Provide the [x, y] coordinate of the cell's center where the given text is located.  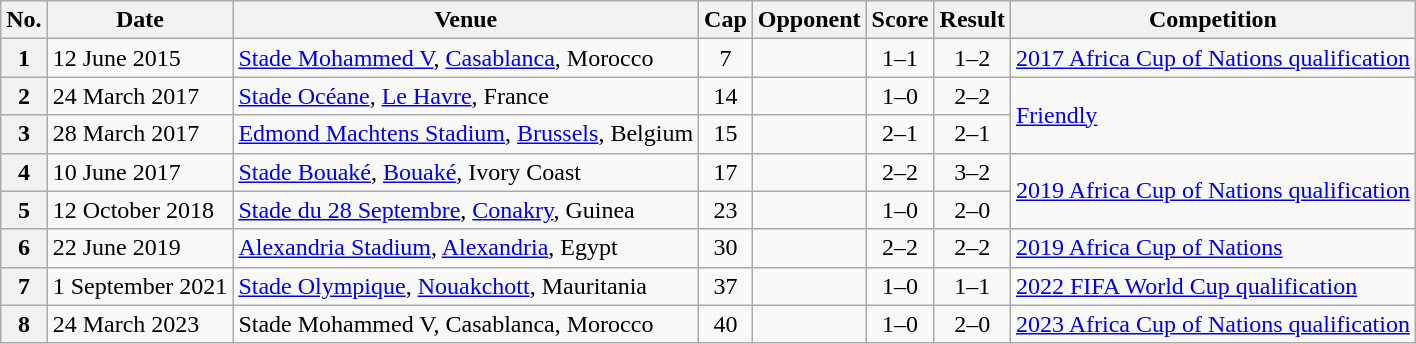
Stade Olympique, Nouakchott, Mauritania [466, 286]
Stade du 28 Septembre, Conakry, Guinea [466, 210]
2017 Africa Cup of Nations qualification [1212, 58]
24 March 2023 [140, 324]
14 [726, 96]
24 March 2017 [140, 96]
3 [24, 134]
2022 FIFA World Cup qualification [1212, 286]
12 June 2015 [140, 58]
2019 Africa Cup of Nations qualification [1212, 191]
Stade Bouaké, Bouaké, Ivory Coast [466, 172]
Result [972, 20]
8 [24, 324]
2019 Africa Cup of Nations [1212, 248]
Date [140, 20]
Opponent [809, 20]
4 [24, 172]
Competition [1212, 20]
6 [24, 248]
17 [726, 172]
1 [24, 58]
2 [24, 96]
Alexandria Stadium, Alexandria, Egypt [466, 248]
15 [726, 134]
Stade Océane, Le Havre, France [466, 96]
1 September 2021 [140, 286]
10 June 2017 [140, 172]
Friendly [1212, 115]
22 June 2019 [140, 248]
3–2 [972, 172]
40 [726, 324]
Venue [466, 20]
1–2 [972, 58]
30 [726, 248]
37 [726, 286]
23 [726, 210]
28 March 2017 [140, 134]
Cap [726, 20]
5 [24, 210]
No. [24, 20]
12 October 2018 [140, 210]
Edmond Machtens Stadium, Brussels, Belgium [466, 134]
2023 Africa Cup of Nations qualification [1212, 324]
Score [900, 20]
